From the cell containing the given text, extract its center point as [X, Y] coordinate. 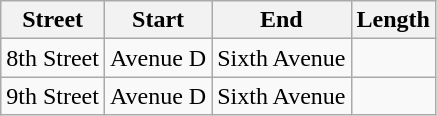
Length [393, 20]
Street [53, 20]
End [282, 20]
8th Street [53, 58]
Start [158, 20]
9th Street [53, 96]
